Return [x, y] of the center of cell containing provided text 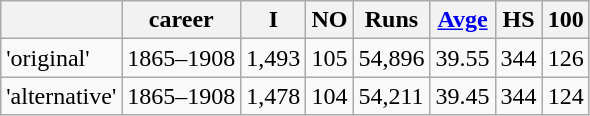
105 [330, 58]
124 [566, 96]
career [182, 20]
54,211 [392, 96]
'alternative' [62, 96]
NO [330, 20]
'original' [62, 58]
I [274, 20]
HS [518, 20]
1,478 [274, 96]
1,493 [274, 58]
126 [566, 58]
Runs [392, 20]
104 [330, 96]
39.55 [462, 58]
100 [566, 20]
Avge [462, 20]
54,896 [392, 58]
39.45 [462, 96]
